Return [x, y] of the center of cell containing provided text 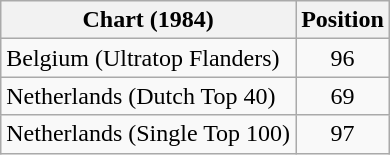
Belgium (Ultratop Flanders) [148, 58]
Chart (1984) [148, 20]
Netherlands (Single Top 100) [148, 134]
Position [343, 20]
96 [343, 58]
Netherlands (Dutch Top 40) [148, 96]
97 [343, 134]
69 [343, 96]
